Capture the cell that displays the provided text and extract its [x, y] central coordinate. 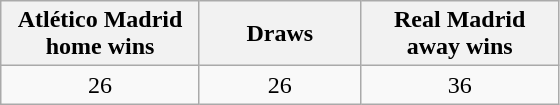
Atlético Madridhome wins [100, 34]
Real Madridaway wins [460, 34]
36 [460, 85]
Draws [280, 34]
